Return [X, Y] of the center of cell containing provided text 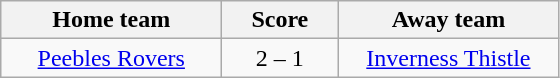
Peebles Rovers [112, 58]
Inverness Thistle [448, 58]
2 – 1 [280, 58]
Home team [112, 20]
Away team [448, 20]
Score [280, 20]
